For the text-containing cell, return its midpoint in [x, y] coordinate format. 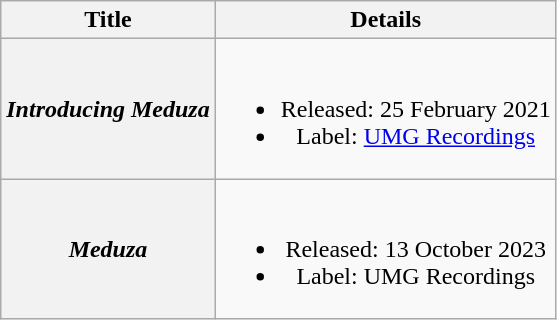
Details [386, 20]
Introducing Meduza [108, 109]
Title [108, 20]
Released: 13 October 2023Label: UMG Recordings [386, 249]
Meduza [108, 249]
Released: 25 February 2021Label: UMG Recordings [386, 109]
